Output the (x, y) coordinate of the center of the cell containing the given text.  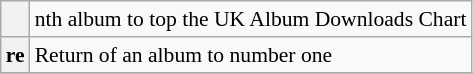
Return of an album to number one (251, 55)
re (16, 55)
nth album to top the UK Album Downloads Chart (251, 19)
